Find where the given text appears and provide that cell's center as [x, y] coordinate. 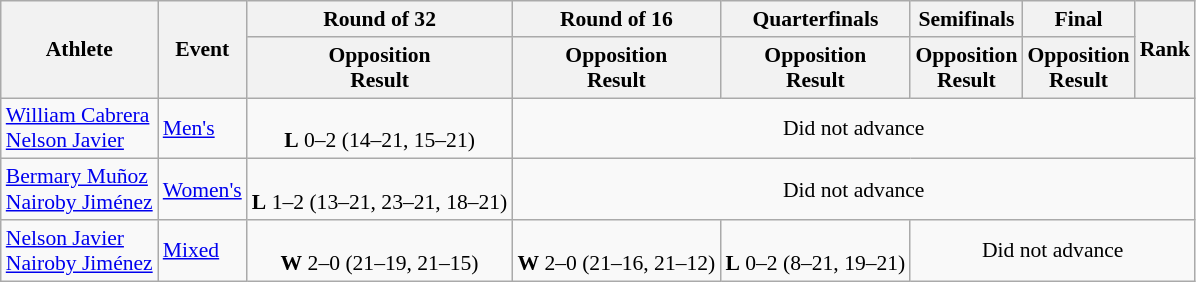
L 1–2 (13–21, 23–21, 18–21) [380, 190]
Bermary MuñozNairoby Jiménez [80, 190]
Rank [1166, 50]
Mixed [202, 250]
L 0–2 (14–21, 15–21) [380, 128]
Semifinals [966, 19]
L 0–2 (8–21, 19–21) [815, 250]
Men's [202, 128]
Event [202, 50]
Round of 16 [616, 19]
Nelson JavierNairoby Jiménez [80, 250]
William CabreraNelson Javier [80, 128]
W 2–0 (21–19, 21–15) [380, 250]
Round of 32 [380, 19]
Athlete [80, 50]
Quarterfinals [815, 19]
Final [1078, 19]
Women's [202, 190]
W 2–0 (21–16, 21–12) [616, 250]
